Identify which cell holds the provided text, then report its (X, Y) central coordinate. 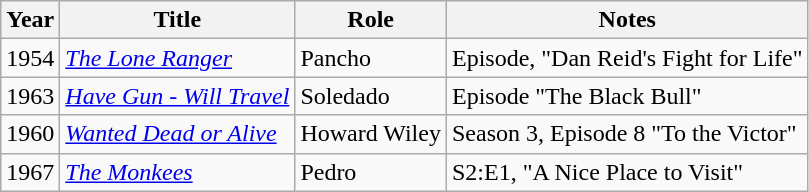
Wanted Dead or Alive (178, 134)
Episode "The Black Bull" (627, 96)
Notes (627, 20)
1954 (30, 58)
Title (178, 20)
Soledado (371, 96)
Have Gun - Will Travel (178, 96)
Pancho (371, 58)
1967 (30, 172)
Role (371, 20)
Episode, "Dan Reid's Fight for Life" (627, 58)
The Lone Ranger (178, 58)
S2:E1, "A Nice Place to Visit" (627, 172)
Howard Wiley (371, 134)
Season 3, Episode 8 "To the Victor" (627, 134)
Pedro (371, 172)
Year (30, 20)
1963 (30, 96)
1960 (30, 134)
The Monkees (178, 172)
